Identify which cell holds the provided text, then report its (x, y) central coordinate. 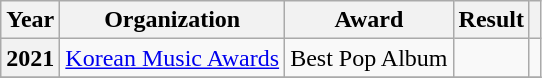
Year (30, 20)
Korean Music Awards (172, 58)
Organization (172, 20)
Award (369, 20)
Best Pop Album (369, 58)
2021 (30, 58)
Result (491, 20)
